Capture the cell that displays the provided text and extract its (X, Y) central coordinate. 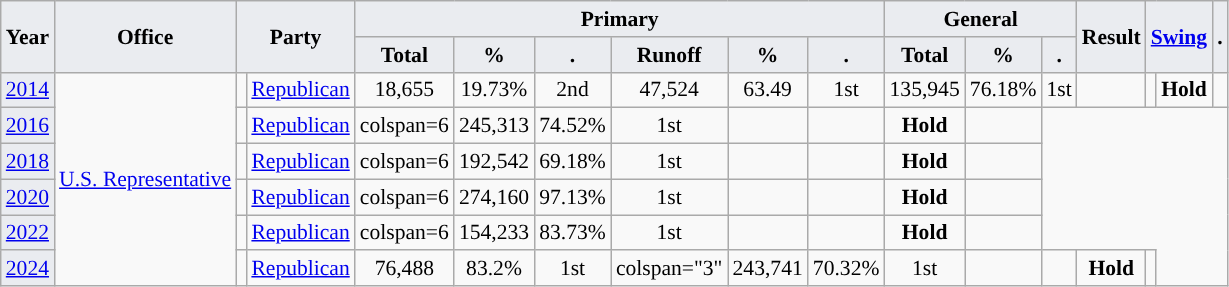
47,524 (670, 90)
2020 (28, 197)
135,945 (924, 90)
Party (296, 36)
General (980, 19)
19.73% (494, 90)
2014 (28, 90)
Year (28, 36)
2016 (28, 126)
U.S. Representative (145, 179)
243,741 (768, 269)
74.52% (572, 126)
63.49 (768, 90)
2nd (572, 90)
69.18% (572, 162)
Runoff (670, 55)
2024 (28, 269)
Office (145, 36)
83.2% (494, 269)
245,313 (494, 126)
Primary (620, 19)
274,160 (494, 197)
76,488 (404, 269)
Result (1112, 36)
154,233 (494, 233)
2022 (28, 233)
colspan="3" (670, 269)
70.32% (846, 269)
192,542 (494, 162)
Swing (1180, 36)
2018 (28, 162)
97.13% (572, 197)
18,655 (404, 90)
76.18% (1004, 90)
83.73% (572, 233)
